Capture the cell that displays the provided text and extract its (X, Y) central coordinate. 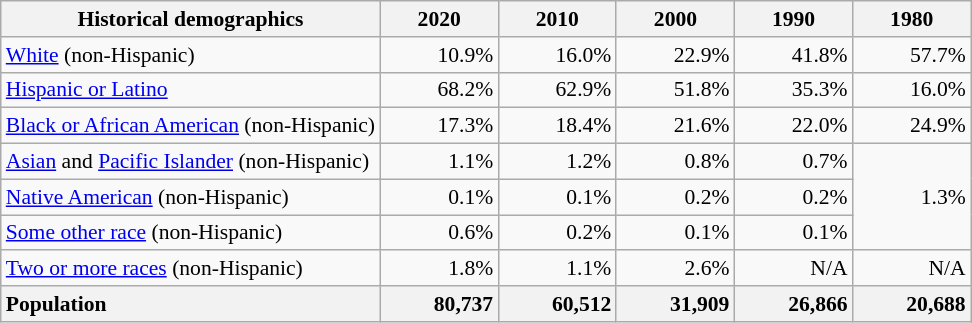
0.8% (675, 162)
0.7% (793, 162)
60,512 (557, 304)
21.6% (675, 126)
Historical demographics (190, 19)
1980 (912, 19)
Hispanic or Latino (190, 90)
35.3% (793, 90)
51.8% (675, 90)
20,688 (912, 304)
41.8% (793, 55)
68.2% (439, 90)
2000 (675, 19)
0.6% (439, 233)
31,909 (675, 304)
2.6% (675, 269)
26,866 (793, 304)
1.3% (912, 198)
62.9% (557, 90)
1990 (793, 19)
Some other race (non-Hispanic) (190, 233)
Population (190, 304)
22.9% (675, 55)
Black or African American (non-Hispanic) (190, 126)
Asian and Pacific Islander (non-Hispanic) (190, 162)
Two or more races (non-Hispanic) (190, 269)
Native American (non-Hispanic) (190, 197)
White (non-Hispanic) (190, 55)
24.9% (912, 126)
22.0% (793, 126)
1.8% (439, 269)
2020 (439, 19)
17.3% (439, 126)
1.2% (557, 162)
80,737 (439, 304)
57.7% (912, 55)
2010 (557, 19)
18.4% (557, 126)
10.9% (439, 55)
